Find where the given text appears and provide that cell's center as (x, y) coordinate. 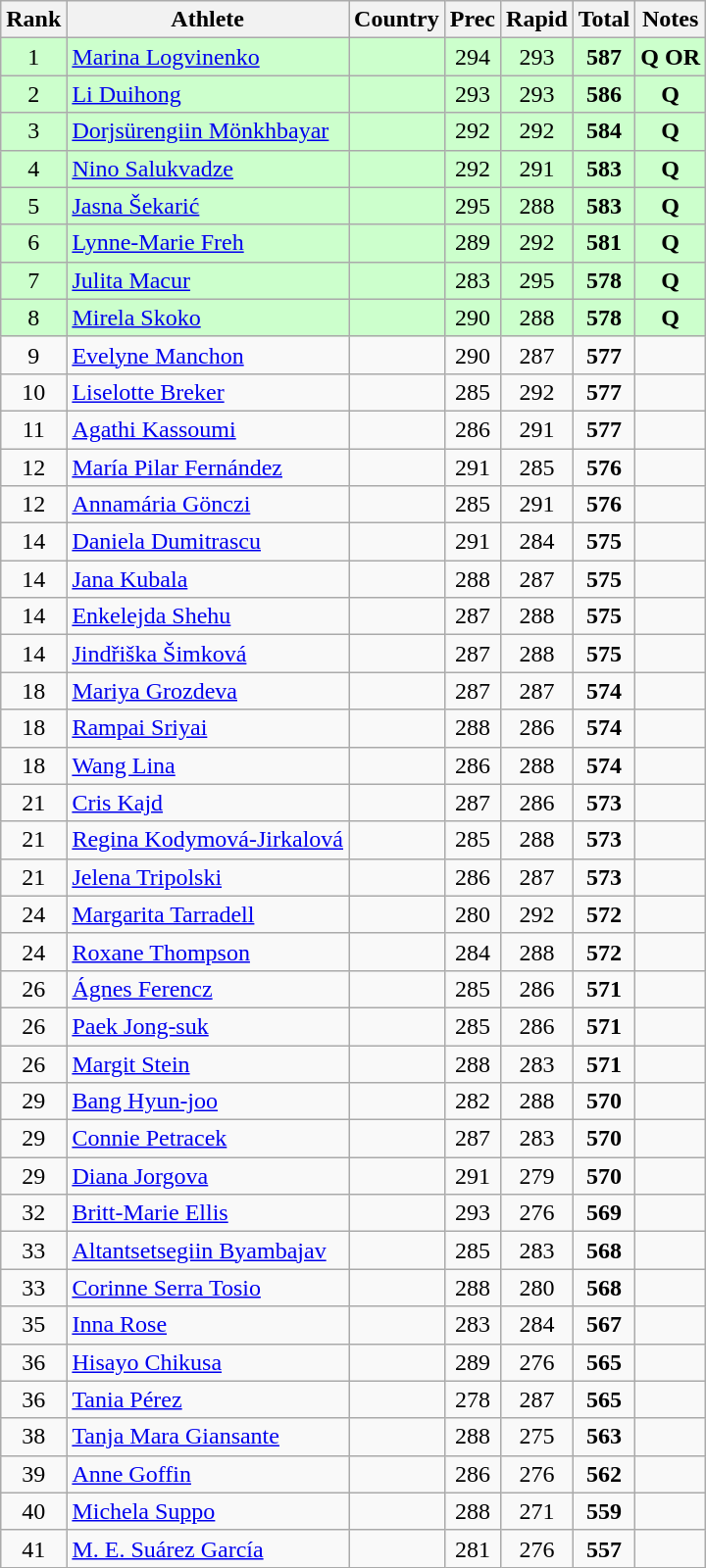
9 (33, 355)
María Pilar Fernández (208, 467)
6 (33, 243)
Athlete (208, 20)
7 (33, 280)
Cris Kajd (208, 803)
584 (604, 131)
Hisayo Chikusa (208, 1362)
Rampai Sriyai (208, 728)
Margarita Tarradell (208, 914)
1 (33, 57)
Rapid (537, 20)
3 (33, 131)
Wang Lina (208, 765)
41 (33, 1548)
569 (604, 1213)
294 (473, 57)
Prec (473, 20)
Altantsetsegiin Byambajav (208, 1250)
Julita Macur (208, 280)
8 (33, 318)
Michela Suppo (208, 1511)
10 (33, 392)
Britt-Marie Ellis (208, 1213)
Annamária Gönczi (208, 505)
271 (537, 1511)
Tanja Mara Giansante (208, 1437)
Rank (33, 20)
32 (33, 1213)
Jindřiška Šimková (208, 654)
Roxane Thompson (208, 952)
Total (604, 20)
Diana Jorgova (208, 1176)
Ágnes Ferencz (208, 989)
581 (604, 243)
557 (604, 1548)
Mirela Skoko (208, 318)
Q OR (671, 57)
559 (604, 1511)
Daniela Dumitrascu (208, 542)
4 (33, 169)
586 (604, 94)
Country (397, 20)
40 (33, 1511)
Mariya Grozdeva (208, 691)
38 (33, 1437)
Jasna Šekarić (208, 206)
Anne Goffin (208, 1474)
Jelena Tripolski (208, 877)
Margit Stein (208, 1063)
Lynne-Marie Freh (208, 243)
Marina Logvinenko (208, 57)
Regina Kodymová-Jirkalová (208, 840)
35 (33, 1325)
2 (33, 94)
Jana Kubala (208, 579)
281 (473, 1548)
279 (537, 1176)
Tania Pérez (208, 1399)
Agathi Kassoumi (208, 429)
Dorjsürengiin Mönkhbayar (208, 131)
Paek Jong-suk (208, 1026)
Notes (671, 20)
562 (604, 1474)
Inna Rose (208, 1325)
M. E. Suárez García (208, 1548)
282 (473, 1102)
Connie Petracek (208, 1139)
5 (33, 206)
Nino Salukvadze (208, 169)
563 (604, 1437)
Enkelejda Shehu (208, 616)
587 (604, 57)
278 (473, 1399)
275 (537, 1437)
Li Duihong (208, 94)
Corinne Serra Tosio (208, 1288)
567 (604, 1325)
Liselotte Breker (208, 392)
11 (33, 429)
Evelyne Manchon (208, 355)
39 (33, 1474)
Bang Hyun-joo (208, 1102)
